Capture the cell that displays the provided text and extract its [x, y] central coordinate. 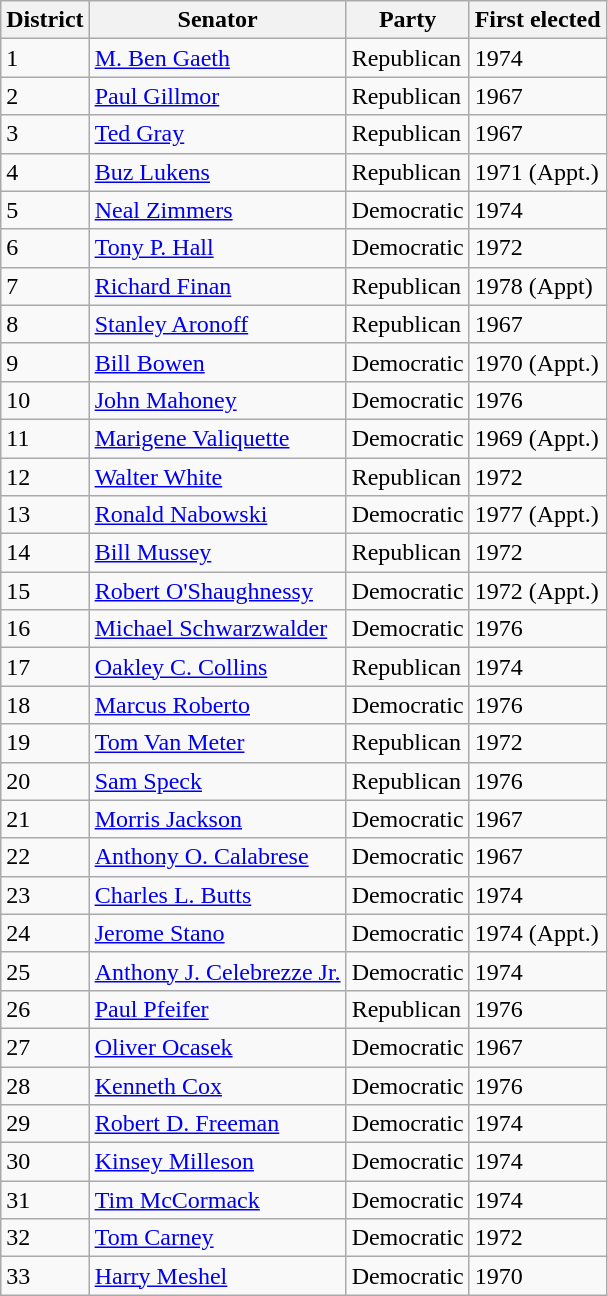
24 [45, 933]
District [45, 20]
20 [45, 781]
Robert D. Freeman [218, 1124]
Kenneth Cox [218, 1085]
Tom Carney [218, 1238]
Anthony J. Celebrezze Jr. [218, 971]
Tony P. Hall [218, 248]
Sam Speck [218, 781]
Paul Gillmor [218, 96]
17 [45, 667]
26 [45, 1009]
Neal Zimmers [218, 210]
19 [45, 743]
Oakley C. Collins [218, 667]
8 [45, 324]
Robert O'Shaughnessy [218, 591]
1971 (Appt.) [538, 172]
7 [45, 286]
5 [45, 210]
29 [45, 1124]
Harry Meshel [218, 1276]
Morris Jackson [218, 819]
9 [45, 362]
Oliver Ocasek [218, 1047]
Anthony O. Calabrese [218, 857]
Bill Mussey [218, 553]
1970 [538, 1276]
21 [45, 819]
2 [45, 96]
14 [45, 553]
1972 (Appt.) [538, 591]
Michael Schwarzwalder [218, 629]
16 [45, 629]
Ted Gray [218, 134]
John Mahoney [218, 400]
23 [45, 895]
Tim McCormack [218, 1200]
Richard Finan [218, 286]
Jerome Stano [218, 933]
Marcus Roberto [218, 705]
Stanley Aronoff [218, 324]
27 [45, 1047]
11 [45, 438]
Marigene Valiquette [218, 438]
33 [45, 1276]
Kinsey Milleson [218, 1162]
1977 (Appt.) [538, 515]
4 [45, 172]
Charles L. Butts [218, 895]
Tom Van Meter [218, 743]
12 [45, 477]
Walter White [218, 477]
10 [45, 400]
First elected [538, 20]
1974 (Appt.) [538, 933]
6 [45, 248]
Paul Pfeifer [218, 1009]
3 [45, 134]
Senator [218, 20]
25 [45, 971]
32 [45, 1238]
Bill Bowen [218, 362]
18 [45, 705]
1969 (Appt.) [538, 438]
30 [45, 1162]
13 [45, 515]
1970 (Appt.) [538, 362]
31 [45, 1200]
Party [408, 20]
M. Ben Gaeth [218, 58]
28 [45, 1085]
Ronald Nabowski [218, 515]
22 [45, 857]
Buz Lukens [218, 172]
1978 (Appt) [538, 286]
1 [45, 58]
15 [45, 591]
